For the text-containing cell, return its midpoint in (x, y) coordinate format. 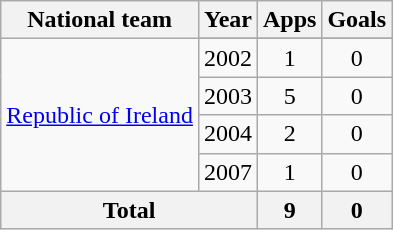
9 (289, 210)
2002 (228, 58)
2004 (228, 134)
5 (289, 96)
2003 (228, 96)
Republic of Ireland (100, 115)
Apps (289, 20)
2 (289, 134)
Total (130, 210)
Goals (357, 20)
Year (228, 20)
National team (100, 20)
2007 (228, 172)
